Search for the cell housing the specified text and yield its [X, Y] center coordinate. 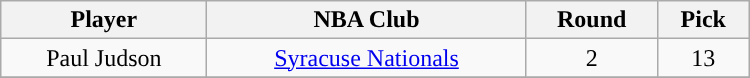
Pick [703, 20]
Player [104, 20]
Syracuse Nationals [366, 58]
13 [703, 58]
Round [592, 20]
NBA Club [366, 20]
Paul Judson [104, 58]
2 [592, 58]
